Determine the (X, Y) coordinate at the center of the cell enclosing the given text.  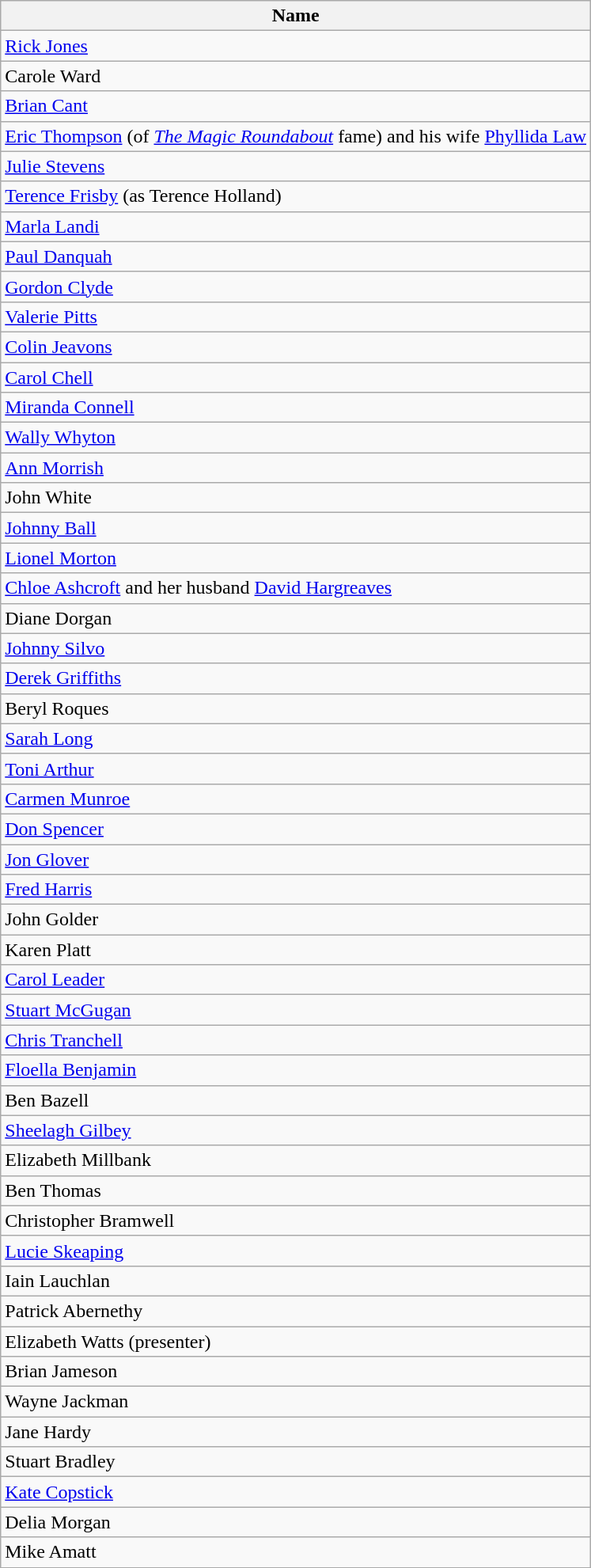
Toni Arthur (296, 769)
Jane Hardy (296, 1432)
Chris Tranchell (296, 1040)
Brian Cant (296, 106)
Julie Stevens (296, 166)
Diane Dorgan (296, 618)
Johnny Ball (296, 528)
Fred Harris (296, 890)
Christopher Bramwell (296, 1221)
Jon Glover (296, 859)
Kate Copstick (296, 1492)
Terence Frisby (as Terence Holland) (296, 196)
Eric Thompson (of The Magic Roundabout fame) and his wife Phyllida Law (296, 136)
Delia Morgan (296, 1522)
Name (296, 16)
Carol Leader (296, 980)
Sarah Long (296, 738)
Marla Landi (296, 226)
Mike Amatt (296, 1552)
John Golder (296, 920)
Ann Morrish (296, 468)
Karen Platt (296, 950)
Iain Lauchlan (296, 1281)
Elizabeth Millbank (296, 1160)
John White (296, 498)
Ben Bazell (296, 1100)
Rick Jones (296, 46)
Carmen Munroe (296, 799)
Miranda Connell (296, 408)
Lionel Morton (296, 558)
Carole Ward (296, 76)
Sheelagh Gilbey (296, 1130)
Patrick Abernethy (296, 1311)
Beryl Roques (296, 708)
Wayne Jackman (296, 1402)
Brian Jameson (296, 1372)
Johnny Silvo (296, 648)
Colin Jeavons (296, 347)
Valerie Pitts (296, 317)
Don Spencer (296, 829)
Carol Chell (296, 378)
Paul Danquah (296, 256)
Chloe Ashcroft and her husband David Hargreaves (296, 588)
Stuart McGugan (296, 1010)
Elizabeth Watts (presenter) (296, 1342)
Derek Griffiths (296, 678)
Floella Benjamin (296, 1070)
Gordon Clyde (296, 287)
Stuart Bradley (296, 1462)
Lucie Skeaping (296, 1251)
Wally Whyton (296, 438)
Ben Thomas (296, 1190)
